Find where the given text appears and provide that cell's center as [X, Y] coordinate. 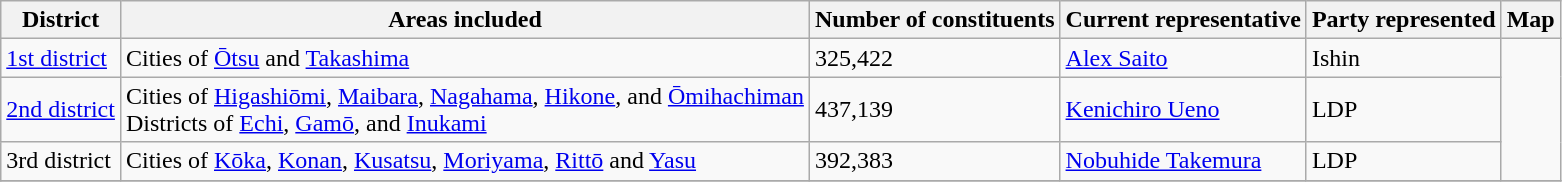
437,139 [934, 110]
Current representative [1183, 20]
Cities of Ōtsu and Takashima [464, 58]
Map [1530, 20]
1st district [61, 58]
2nd district [61, 110]
392,383 [934, 161]
Cities of Kōka, Konan, Kusatsu, Moriyama, Rittō and Yasu [464, 161]
Cities of Higashiōmi, Maibara, Nagahama, Hikone, and ŌmihachimanDistricts of Echi, Gamō, and Inukami [464, 110]
Number of constituents [934, 20]
Alex Saito [1183, 58]
3rd district [61, 161]
Kenichiro Ueno [1183, 110]
Nobuhide Takemura [1183, 161]
Party represented [1404, 20]
Areas included [464, 20]
325,422 [934, 58]
District [61, 20]
Ishin [1404, 58]
